Locate the cell with the specified text and output its (X, Y) center coordinate. 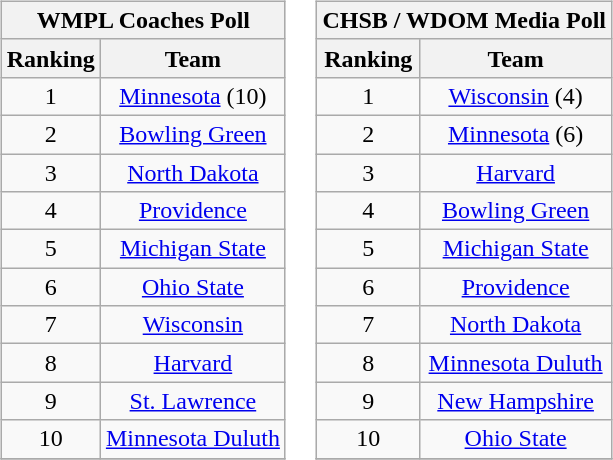
Minnesota (6) (516, 134)
Minnesota (10) (192, 96)
Wisconsin (4) (516, 96)
Wisconsin (192, 325)
CHSB / WDOM Media Poll (464, 20)
New Hampshire (516, 401)
St. Lawrence (192, 401)
WMPL Coaches Poll (143, 20)
